From the cell containing the given text, extract its center point as [x, y] coordinate. 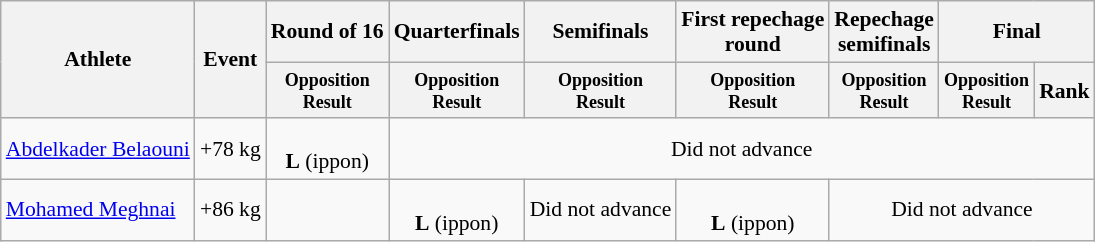
First repechage round [752, 32]
Round of 16 [328, 32]
Repechage semifinals [884, 32]
Quarterfinals [457, 32]
+78 kg [230, 150]
Final [1017, 32]
Mohamed Meghnai [98, 210]
Event [230, 60]
Athlete [98, 60]
+86 kg [230, 210]
Rank [1064, 90]
Semifinals [601, 32]
Abdelkader Belaouni [98, 150]
